Return the [x, y] coordinate for the center point of the cell that contains the specified text.  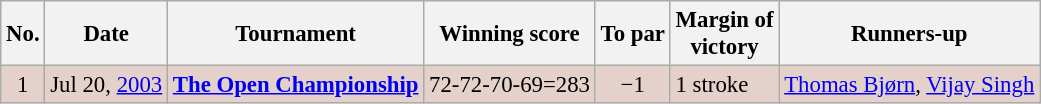
72-72-70-69=283 [510, 85]
Tournament [296, 34]
To par [632, 34]
Margin ofvictory [724, 34]
1 [23, 85]
1 stroke [724, 85]
−1 [632, 85]
Date [106, 34]
Thomas Bjørn, Vijay Singh [910, 85]
Jul 20, 2003 [106, 85]
The Open Championship [296, 85]
No. [23, 34]
Winning score [510, 34]
Runners-up [910, 34]
